Output the (X, Y) coordinate of the center of the cell containing the given text.  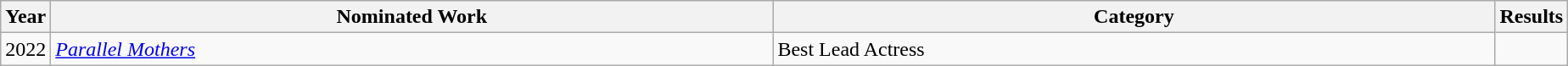
Nominated Work (412, 17)
2022 (25, 49)
Parallel Mothers (412, 49)
Category (1134, 17)
Best Lead Actress (1134, 49)
Results (1532, 17)
Year (25, 17)
